Search for the cell housing the specified text and yield its [X, Y] center coordinate. 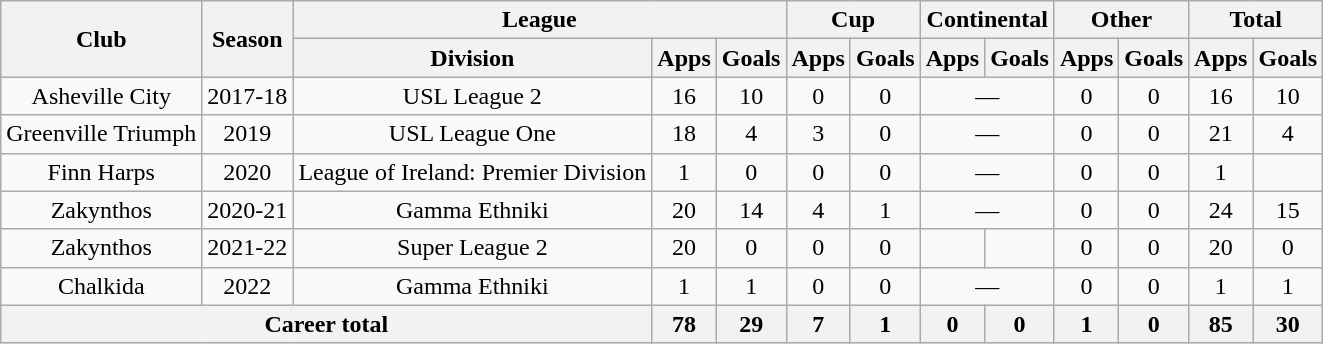
League of Ireland: Premier Division [472, 172]
Finn Harps [102, 172]
2020-21 [248, 210]
30 [1288, 324]
Season [248, 39]
USL League 2 [472, 96]
24 [1221, 210]
3 [818, 134]
Career total [326, 324]
14 [751, 210]
2021-22 [248, 248]
78 [684, 324]
Cup [853, 20]
18 [684, 134]
7 [818, 324]
Division [472, 58]
29 [751, 324]
85 [1221, 324]
2022 [248, 286]
Continental [987, 20]
Total [1256, 20]
Super League 2 [472, 248]
Asheville City [102, 96]
Greenville Triumph [102, 134]
15 [1288, 210]
Club [102, 39]
Other [1121, 20]
League [540, 20]
21 [1221, 134]
2017-18 [248, 96]
USL League One [472, 134]
2020 [248, 172]
Chalkida [102, 286]
2019 [248, 134]
